Output the [X, Y] coordinate of the center of the cell containing the given text.  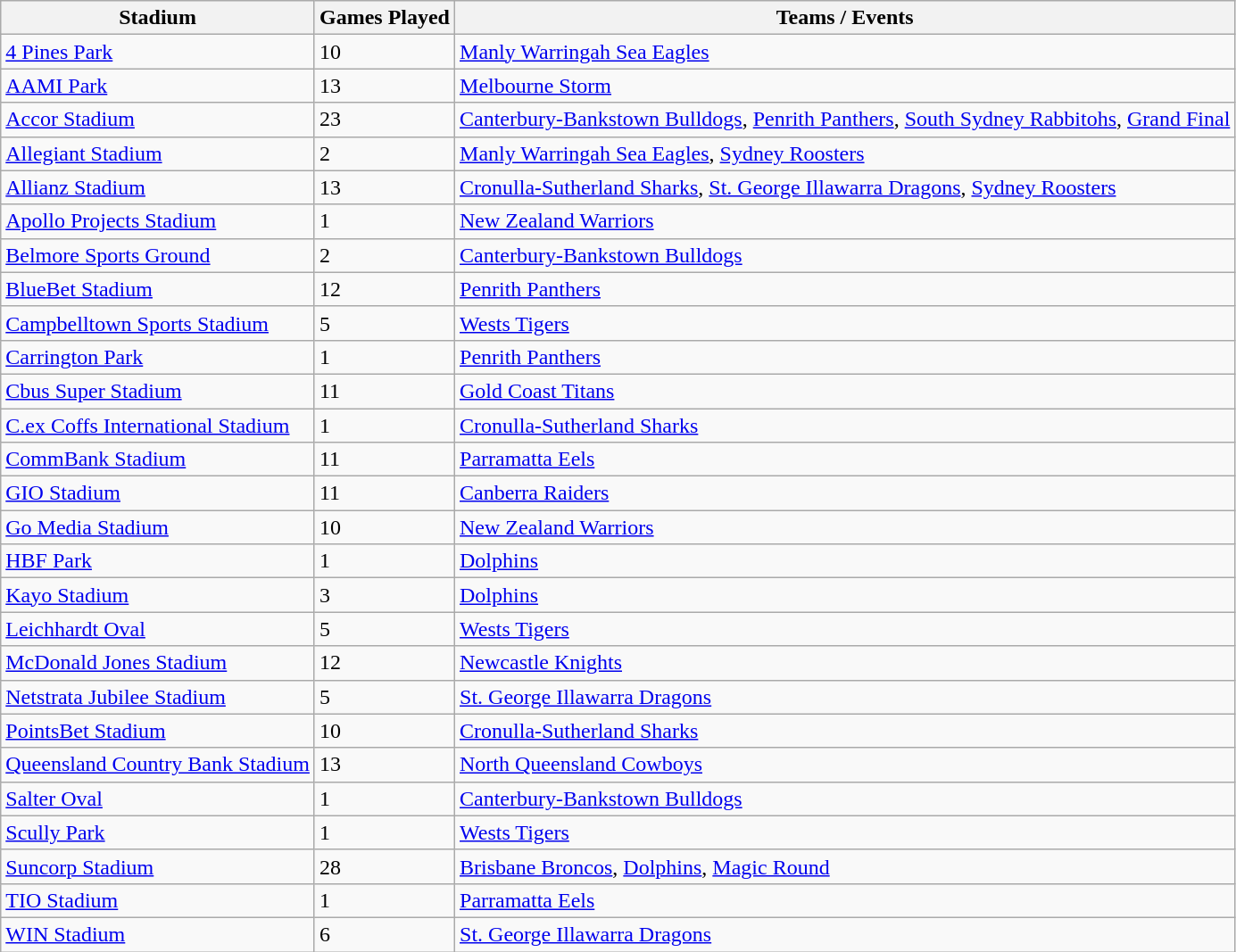
Cronulla-Sutherland Sharks, St. George Illawarra Dragons, Sydney Roosters [845, 187]
Manly Warringah Sea Eagles, Sydney Roosters [845, 153]
Apollo Projects Stadium [158, 221]
Belmore Sports Ground [158, 255]
Allianz Stadium [158, 187]
Gold Coast Titans [845, 391]
C.ex Coffs International Stadium [158, 426]
Games Played [384, 18]
Scully Park [158, 832]
23 [384, 120]
Suncorp Stadium [158, 866]
Manly Warringah Sea Eagles [845, 52]
PointsBet Stadium [158, 731]
Allegiant Stadium [158, 153]
Leichhardt Oval [158, 629]
Carrington Park [158, 357]
Newcastle Knights [845, 663]
McDonald Jones Stadium [158, 663]
Kayo Stadium [158, 595]
Campbelltown Sports Stadium [158, 323]
6 [384, 934]
28 [384, 866]
Queensland Country Bank Stadium [158, 765]
Netstrata Jubilee Stadium [158, 697]
North Queensland Cowboys [845, 765]
HBF Park [158, 561]
4 Pines Park [158, 52]
Canterbury-Bankstown Bulldogs, Penrith Panthers, South Sydney Rabbitohs, Grand Final [845, 120]
CommBank Stadium [158, 459]
Cbus Super Stadium [158, 391]
Canberra Raiders [845, 493]
Stadium [158, 18]
3 [384, 595]
BlueBet Stadium [158, 289]
Melbourne Storm [845, 86]
Teams / Events [845, 18]
Salter Oval [158, 799]
WIN Stadium [158, 934]
TIO Stadium [158, 900]
GIO Stadium [158, 493]
AAMI Park [158, 86]
Brisbane Broncos, Dolphins, Magic Round [845, 866]
Accor Stadium [158, 120]
Go Media Stadium [158, 527]
